Scan for the cell matching the given text and deliver its (X, Y) coordinate at center. 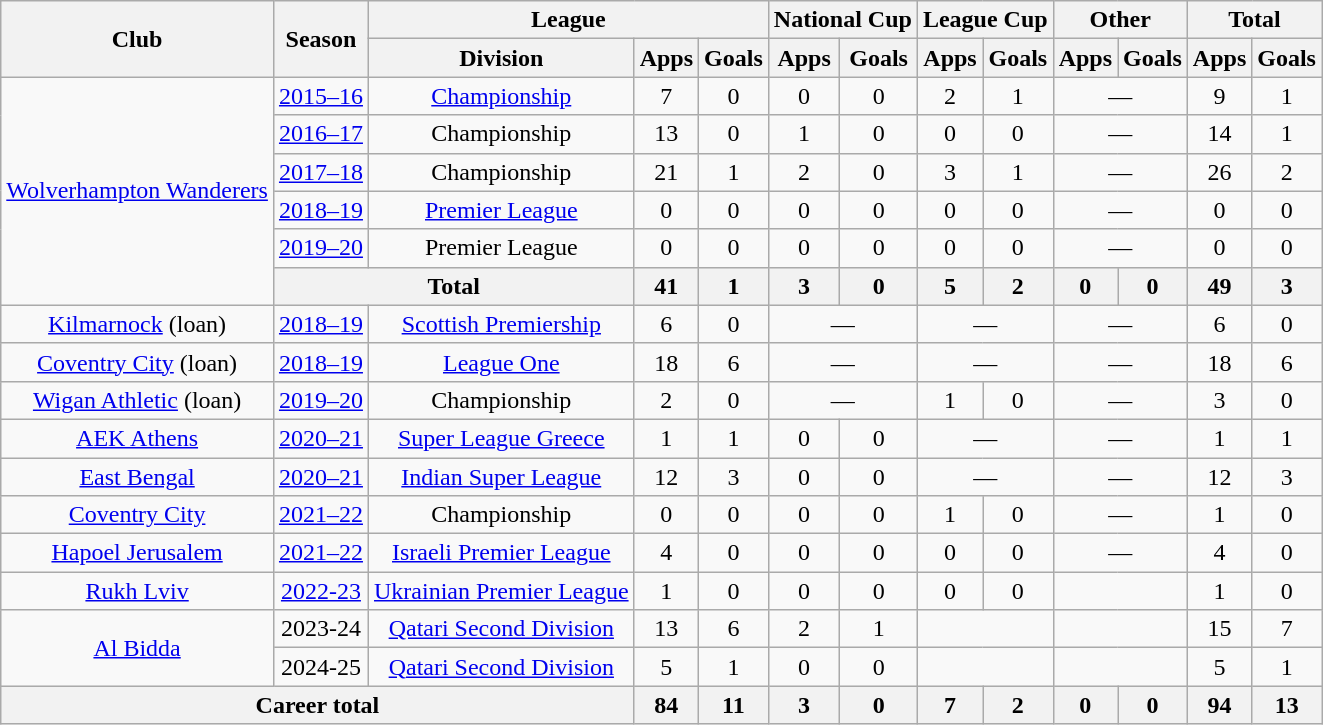
94 (1219, 705)
41 (666, 286)
Israeli Premier League (501, 553)
East Bengal (138, 477)
Super League Greece (501, 438)
2015–16 (320, 96)
2016–17 (320, 134)
21 (666, 172)
Rukh Lviv (138, 591)
2022-23 (320, 591)
League One (501, 362)
Career total (318, 705)
League (568, 20)
11 (734, 705)
Club (138, 39)
Kilmarnock (loan) (138, 324)
9 (1219, 96)
Wigan Athletic (loan) (138, 400)
26 (1219, 172)
Division (501, 58)
Wolverhampton Wanderers (138, 191)
Scottish Premiership (501, 324)
2024-25 (320, 667)
15 (1219, 629)
84 (666, 705)
Coventry City (loan) (138, 362)
49 (1219, 286)
League Cup (985, 20)
Other (1120, 20)
14 (1219, 134)
Hapoel Jerusalem (138, 553)
Al Bidda (138, 648)
AEK Athens (138, 438)
Coventry City (138, 515)
Indian Super League (501, 477)
2017–18 (320, 172)
National Cup (842, 20)
2023-24 (320, 629)
Ukrainian Premier League (501, 591)
Season (320, 39)
